Detect which cell encompasses the target text, then output its [x, y] center coordinate. 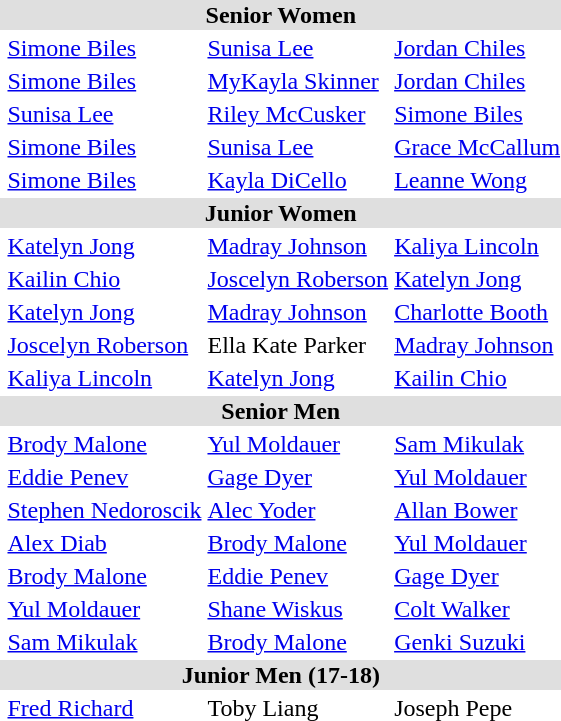
Kaliya Lincoln [104, 378]
Kayla DiCello [298, 180]
Kailin Chio [104, 279]
Alec Yoder [298, 510]
Riley McCusker [298, 114]
Shane Wiskus [298, 609]
Gage Dyer [298, 477]
Sam Mikulak [104, 642]
Ella Kate Parker [298, 345]
MyKayla Skinner [298, 81]
Alex Diab [104, 543]
Stephen Nedoroscik [104, 510]
